Locate the cell with the specified text and output its [x, y] center coordinate. 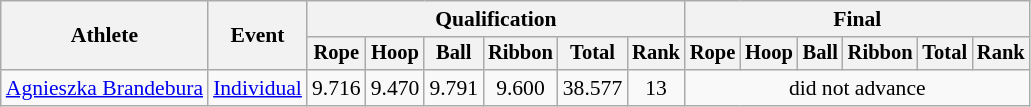
Individual [258, 88]
9.791 [454, 88]
Agnieszka Brandebura [104, 88]
did not advance [858, 88]
Event [258, 36]
9.716 [336, 88]
38.577 [592, 88]
Final [858, 19]
13 [656, 88]
9.470 [396, 88]
9.600 [520, 88]
Athlete [104, 36]
Qualification [496, 19]
